Detect which cell encompasses the target text, then output its (x, y) center coordinate. 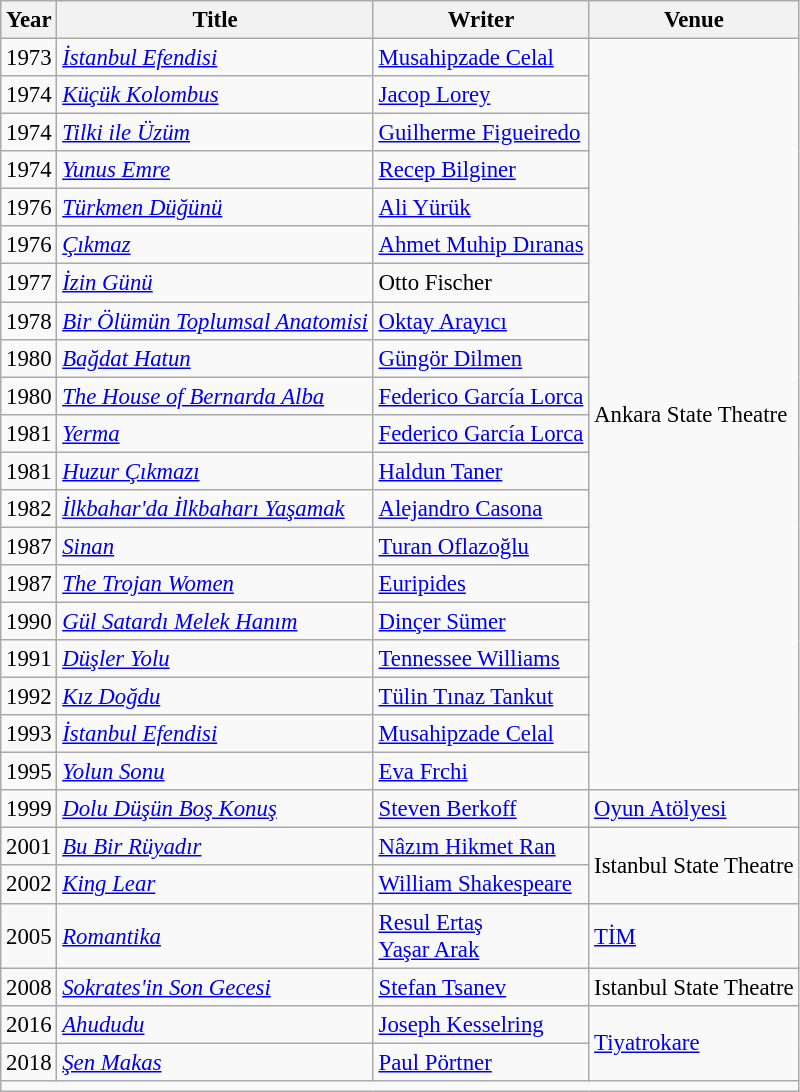
Resul ErtaşYaşar Arak (481, 936)
Eva Frchi (481, 772)
1973 (29, 58)
Steven Berkoff (481, 809)
Bu Bir Rüyadır (215, 847)
Jacop Lorey (481, 95)
Dolu Düşün Boş Konuş (215, 809)
Tennessee Williams (481, 659)
Writer (481, 20)
1977 (29, 283)
Ali Yürük (481, 208)
Tilki ile Üzüm (215, 133)
1999 (29, 809)
Tiyatrokare (694, 1042)
Euripides (481, 584)
Sokrates'in Son Gecesi (215, 987)
1982 (29, 509)
2018 (29, 1062)
Romantika (215, 936)
Title (215, 20)
Alejandro Casona (481, 509)
Otto Fischer (481, 283)
Year (29, 20)
Huzur Çıkmazı (215, 471)
Yolun Sonu (215, 772)
1978 (29, 321)
The House of Bernarda Alba (215, 396)
1995 (29, 772)
2001 (29, 847)
Guilherme Figueiredo (481, 133)
The Trojan Women (215, 584)
Kız Doğdu (215, 697)
Çıkmaz (215, 245)
Dinçer Sümer (481, 621)
1993 (29, 734)
Yunus Emre (215, 170)
2002 (29, 885)
İlkbahar'da İlkbaharı Yaşamak (215, 509)
İzin Günü (215, 283)
Ahududu (215, 1024)
Stefan Tsanev (481, 987)
Şen Makas (215, 1062)
Sinan (215, 546)
William Shakespeare (481, 885)
King Lear (215, 885)
Oyun Atölyesi (694, 809)
Venue (694, 20)
1992 (29, 697)
Paul Pörtner (481, 1062)
Düşler Yolu (215, 659)
1990 (29, 621)
2005 (29, 936)
Gül Satardı Melek Hanım (215, 621)
Tülin Tınaz Tankut (481, 697)
Oktay Arayıcı (481, 321)
Yerma (215, 433)
Haldun Taner (481, 471)
Bağdat Hatun (215, 358)
Joseph Kesselring (481, 1024)
Küçük Kolombus (215, 95)
2016 (29, 1024)
Ahmet Muhip Dıranas (481, 245)
Turan Oflazoğlu (481, 546)
Güngör Dilmen (481, 358)
Ankara State Theatre (694, 415)
TİM (694, 936)
Bir Ölümün Toplumsal Anatomisi (215, 321)
Nâzım Hikmet Ran (481, 847)
2008 (29, 987)
Recep Bilginer (481, 170)
Türkmen Düğünü (215, 208)
1991 (29, 659)
